For the text-containing cell, return its midpoint in (x, y) coordinate format. 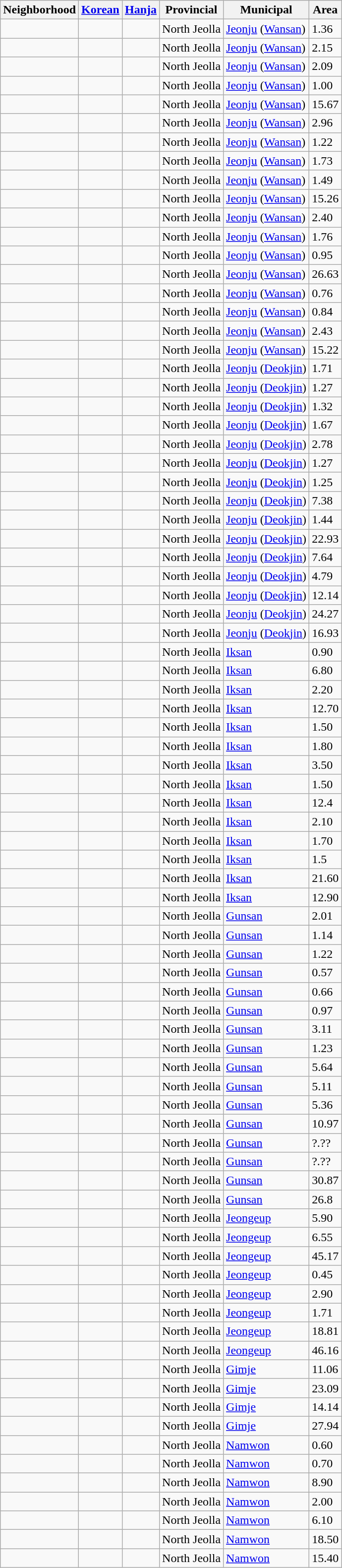
15.22 (325, 350)
1.00 (325, 85)
2.01 (325, 916)
Neighborhood (40, 10)
1.36 (325, 29)
2.40 (325, 217)
3.50 (325, 765)
2.96 (325, 123)
6.10 (325, 1520)
0.57 (325, 973)
12.90 (325, 897)
5.36 (325, 1105)
1.67 (325, 425)
18.81 (325, 1331)
23.09 (325, 1388)
2.78 (325, 444)
Hanja (141, 10)
22.93 (325, 538)
46.16 (325, 1350)
4.79 (325, 576)
10.97 (325, 1124)
3.11 (325, 1029)
2.43 (325, 331)
15.40 (325, 1558)
0.95 (325, 255)
1.44 (325, 519)
21.60 (325, 878)
2.90 (325, 1294)
5.90 (325, 1218)
2.10 (325, 821)
0.60 (325, 1445)
8.90 (325, 1483)
0.76 (325, 293)
0.90 (325, 652)
0.97 (325, 1010)
5.64 (325, 1067)
1.80 (325, 746)
2.00 (325, 1502)
15.67 (325, 104)
0.70 (325, 1464)
15.26 (325, 198)
6.55 (325, 1237)
12.70 (325, 708)
1.5 (325, 860)
0.84 (325, 312)
11.06 (325, 1369)
12.14 (325, 595)
26.8 (325, 1199)
Municipal (267, 10)
1.49 (325, 180)
26.63 (325, 274)
2.15 (325, 48)
12.4 (325, 803)
14.14 (325, 1407)
0.45 (325, 1275)
2.20 (325, 690)
5.11 (325, 1086)
27.94 (325, 1426)
7.64 (325, 558)
2.09 (325, 66)
24.27 (325, 614)
1.14 (325, 935)
7.38 (325, 501)
Area (325, 10)
1.76 (325, 237)
6.80 (325, 671)
45.17 (325, 1256)
18.50 (325, 1539)
1.25 (325, 482)
1.70 (325, 841)
Korean (101, 10)
Provincial (191, 10)
30.87 (325, 1181)
0.66 (325, 992)
16.93 (325, 633)
1.32 (325, 406)
1.23 (325, 1048)
1.73 (325, 161)
